Scan for the cell matching the given text and deliver its [x, y] coordinate at center. 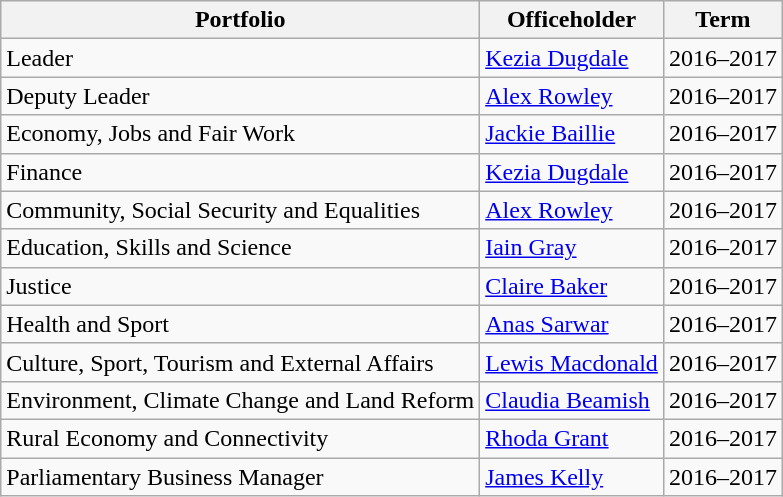
Claudia Beamish [572, 400]
Iain Gray [572, 248]
Health and Sport [240, 324]
Community, Social Security and Equalities [240, 210]
Deputy Leader [240, 96]
Anas Sarwar [572, 324]
Education, Skills and Science [240, 248]
Jackie Baillie [572, 134]
James Kelly [572, 477]
Culture, Sport, Tourism and External Affairs [240, 362]
Officeholder [572, 20]
Finance [240, 172]
Rural Economy and Connectivity [240, 438]
Parliamentary Business Manager [240, 477]
Environment, Climate Change and Land Reform [240, 400]
Portfolio [240, 20]
Claire Baker [572, 286]
Economy, Jobs and Fair Work [240, 134]
Term [722, 20]
Justice [240, 286]
Leader [240, 58]
Rhoda Grant [572, 438]
Lewis Macdonald [572, 362]
